Locate the cell with the specified text and output its (x, y) center coordinate. 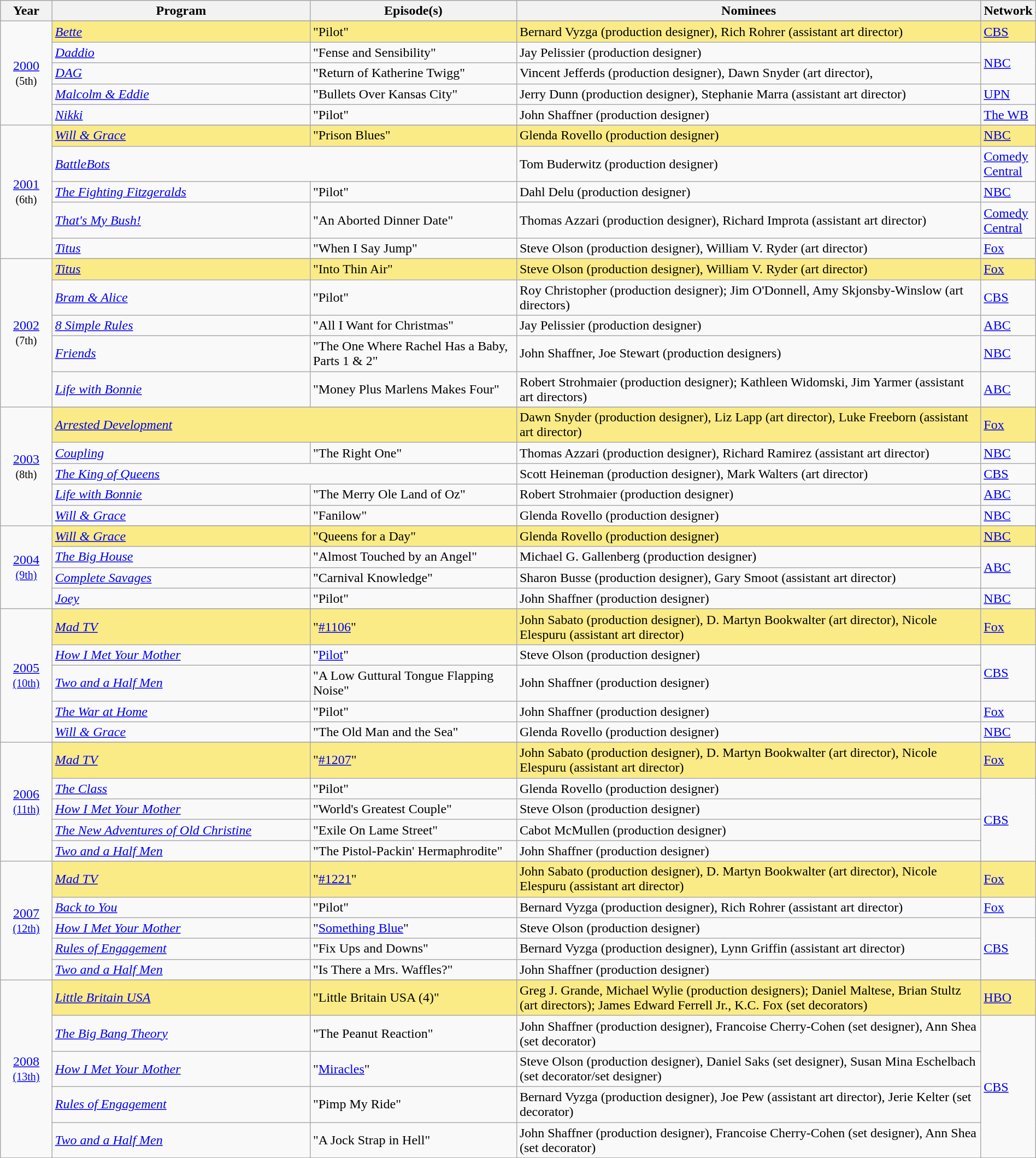
Episode(s) (413, 11)
2002(7th) (26, 332)
Jerry Dunn (production designer), Stephanie Marra (assistant art director) (749, 94)
Joey (181, 598)
John Shaffner, Joe Stewart (production designers) (749, 354)
The WB (1008, 115)
"Little Britain USA (4)" (413, 998)
Steve Olson (production designer), Daniel Saks (set designer), Susan Mina Eschelbach (set decorator/set designer) (749, 1069)
"#1106" (413, 626)
Little Britain USA (181, 998)
Nominees (749, 11)
"The Pistol-Packin' Hermaphrodite" (413, 851)
"Fix Ups and Downs" (413, 949)
The Big House (181, 557)
Robert Strohmaier (production designer); Kathleen Widomski, Jim Yarmer (assistant art directors) (749, 389)
"Bullets Over Kansas City" (413, 94)
"The One Where Rachel Has a Baby, Parts 1 & 2" (413, 354)
Friends (181, 354)
Complete Savages (181, 578)
The War at Home (181, 711)
"When I Say Jump" (413, 248)
Program (181, 11)
"Pimp My Ride" (413, 1104)
Bernard Vyzga (production designer), Joe Pew (assistant art director), Jerie Kelter (set decorator) (749, 1104)
UPN (1008, 94)
Thomas Azzari (production designer), Richard Improta (assistant art director) (749, 220)
"All I Want for Christmas" (413, 326)
Malcolm & Eddie (181, 94)
Thomas Azzari (production designer), Richard Ramirez (assistant art director) (749, 453)
Year (26, 11)
HBO (1008, 998)
"Money Plus Marlens Makes Four" (413, 389)
Bette (181, 32)
"Miracles" (413, 1069)
Cabot McMullen (production designer) (749, 830)
The New Adventures of Old Christine (181, 830)
Scott Heineman (production designer), Mark Walters (art director) (749, 474)
2008(13th) (26, 1069)
2005(10th) (26, 675)
The King of Queens (284, 474)
"Queens for a Day" (413, 536)
Daddio (181, 52)
"#1207" (413, 761)
2000(5th) (26, 73)
"An Aborted Dinner Date" (413, 220)
"The Right One" (413, 453)
"Carnival Knowledge" (413, 578)
"Prison Blues" (413, 136)
"Return of Katherine Twigg" (413, 73)
Nikki (181, 115)
Back to You (181, 907)
Bram & Alice (181, 297)
Dahl Delu (production designer) (749, 192)
Roy Christopher (production designer); Jim O'Donnell, Amy Skjonsby-Winslow (art directors) (749, 297)
The Big Bang Theory (181, 1033)
Dawn Snyder (production designer), Liz Lapp (art director), Luke Freeborn (assistant art director) (749, 425)
2003(8th) (26, 467)
"The Old Man and the Sea" (413, 732)
"Fense and Sensibility" (413, 52)
"Something Blue" (413, 928)
Michael G. Gallenberg (production designer) (749, 557)
2007(12th) (26, 920)
The Fighting Fitzgeralds (181, 192)
That's My Bush! (181, 220)
"The Merry Ole Land of Oz" (413, 495)
Vincent Jefferds (production designer), Dawn Snyder (art director), (749, 73)
2006(11th) (26, 802)
"Almost Touched by an Angel" (413, 557)
Sharon Busse (production designer), Gary Smoot (assistant art director) (749, 578)
"Is There a Mrs. Waffles?" (413, 969)
8 Simple Rules (181, 326)
"World's Greatest Couple" (413, 809)
The Class (181, 789)
Arrested Development (284, 425)
Robert Strohmaier (production designer) (749, 495)
Coupling (181, 453)
"Into Thin Air" (413, 269)
Network (1008, 11)
Bernard Vyzga (production designer), Lynn Griffin (assistant art director) (749, 949)
Tom Buderwitz (production designer) (749, 164)
"Fanilow" (413, 515)
"A Low Guttural Tongue Flapping Noise" (413, 683)
"A Jock Strap in Hell" (413, 1140)
2004(9th) (26, 567)
"#1221" (413, 879)
"Exile On Lame Street" (413, 830)
2001(6th) (26, 192)
"The Peanut Reaction" (413, 1033)
BattleBots (284, 164)
DAG (181, 73)
